Search for the cell housing the specified text and yield its [X, Y] center coordinate. 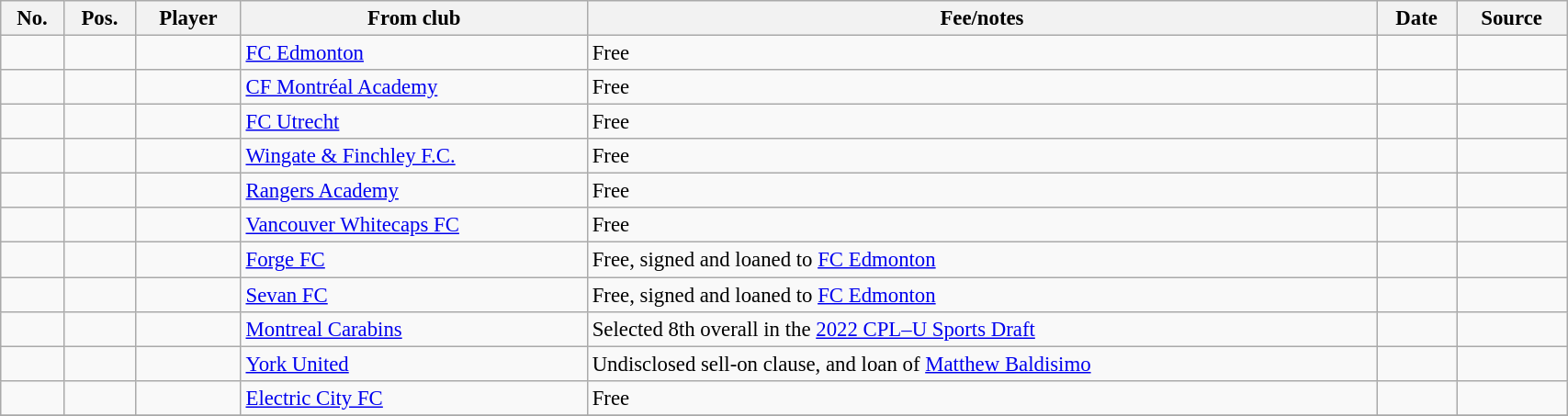
Wingate & Finchley F.C. [413, 156]
Sevan FC [413, 295]
Date [1416, 18]
From club [413, 18]
FC Utrecht [413, 122]
FC Edmonton [413, 53]
CF Montréal Academy [413, 87]
Montreal Carabins [413, 329]
York United [413, 364]
Player [189, 18]
Selected 8th overall in the 2022 CPL–U Sports Draft [981, 329]
Pos. [99, 18]
Vancouver Whitecaps FC [413, 225]
Rangers Academy [413, 191]
Electric City FC [413, 398]
Undisclosed sell-on clause, and loan of Matthew Baldisimo [981, 364]
No. [32, 18]
Source [1512, 18]
Fee/notes [981, 18]
Forge FC [413, 260]
